Search for the cell housing the specified text and yield its [X, Y] center coordinate. 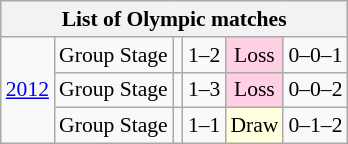
1–1 [204, 126]
0–0–1 [315, 55]
2012 [28, 90]
List of Olympic matches [174, 19]
0–1–2 [315, 126]
1–2 [204, 55]
0–0–2 [315, 90]
Draw [254, 126]
1–3 [204, 90]
